Pinpoint the cell where the given text exists, returning its (x, y) midpoint coordinate. 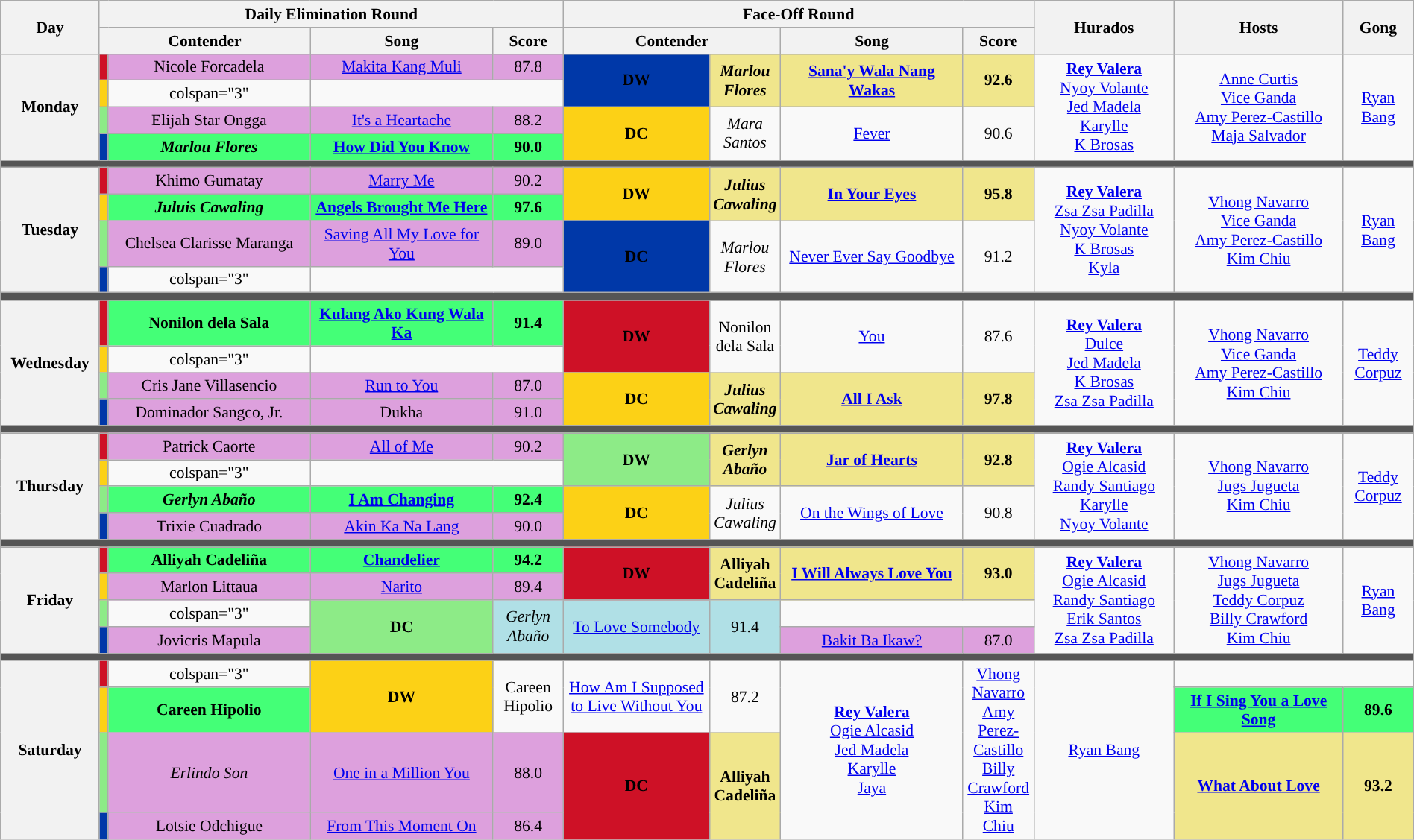
If I Sing You a Love Song (1259, 710)
Rey ValeraOgie AlcasidRandy SantiagoErik SantosZsa Zsa Padilla (1104, 600)
Monday (50, 107)
Elijah Star Ongga (209, 121)
Tuesday (50, 230)
Anne CurtisVice GandaAmy Perez-CastilloMaja Salvador (1259, 107)
Angels Brought Me Here (401, 208)
Trixie Cuadrado (209, 526)
Patrick Caorte (209, 446)
All I Ask (873, 400)
Marry Me (401, 181)
Marlon Littaua (209, 587)
Dukha (401, 413)
Rey ValeraDulceJed MadelaK BrosasZsa Zsa Padilla (1104, 363)
Kulang Ako Kung Wala Ka (401, 323)
Wednesday (50, 363)
97.8 (998, 400)
91.0 (528, 413)
Dominador Sangco, Jr. (209, 413)
Chandelier (401, 560)
Vhong NavarroJugs JuguetaKim Chiu (1259, 486)
92.6 (998, 80)
To Love Somebody (636, 626)
Vhong NavarroAmy Perez-CastilloBilly CrawfordKim Chiu (998, 751)
Vhong NavarroJugs JuguetaTeddy CorpuzBilly CrawfordKim Chiu (1259, 600)
Bakit Ba Ikaw? (873, 640)
87.6 (998, 337)
93.0 (998, 574)
92.4 (528, 500)
Rey ValeraZsa Zsa PadillaNyoy VolanteK BrosasKyla (1104, 230)
92.8 (998, 459)
Rey ValeraOgie AlcasidJed MadelaKarylleJaya (873, 751)
All of Me (401, 446)
Khimo Gumatay (209, 181)
Run to You (401, 386)
Makita Kang Muli (401, 67)
I Am Changing (401, 500)
Chelsea Clarisse Maranga (209, 243)
Mara Santos (744, 134)
Friday (50, 600)
Never Ever Say Goodbye (873, 256)
What About Love (1259, 786)
Cris Jane Villasencio (209, 386)
One in a Million You (401, 772)
Face-Off Round (798, 14)
Saving All My Love for You (401, 243)
Erlindo Son (209, 772)
90.6 (998, 134)
How Did You Know (401, 147)
Hurados (1104, 27)
Hosts (1259, 27)
Jar of Hearts (873, 459)
97.6 (528, 208)
87.2 (744, 698)
Thursday (50, 486)
I Will Always Love You (873, 574)
86.4 (528, 827)
From This Moment On (401, 827)
95.8 (998, 194)
Rey ValeraNyoy VolanteJed MadelaKarylleK Brosas (1104, 107)
87.8 (528, 67)
Fever (873, 134)
Rey ValeraOgie AlcasidRandy SantiagoKarylleNyoy Volante (1104, 486)
Akin Ka Na Lang (401, 526)
91.2 (998, 256)
Daily Elimination Round (331, 14)
88.2 (528, 121)
Saturday (50, 751)
On the Wings of Love (873, 513)
Lotsie Odchigue (209, 827)
Gong (1378, 27)
94.2 (528, 560)
93.2 (1378, 786)
You (873, 337)
Day (50, 27)
In Your Eyes (873, 194)
Narito (401, 587)
Juluis Cawaling (209, 208)
89.0 (528, 243)
It's a Heartache (401, 121)
Nicole Forcadela (209, 67)
89.6 (1378, 710)
Sana'y Wala Nang Wakas (873, 80)
88.0 (528, 772)
Jovicris Mapula (209, 640)
89.4 (528, 587)
90.8 (998, 513)
How Am I Supposed to Live Without You (636, 698)
